From the cell containing the given text, extract its center point as (X, Y) coordinate. 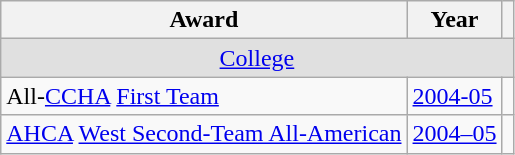
Year (454, 20)
AHCA West Second-Team All-American (204, 134)
Award (204, 20)
2004-05 (454, 96)
2004–05 (454, 134)
College (257, 58)
All-CCHA First Team (204, 96)
